Locate the cell with the specified text and output its (x, y) center coordinate. 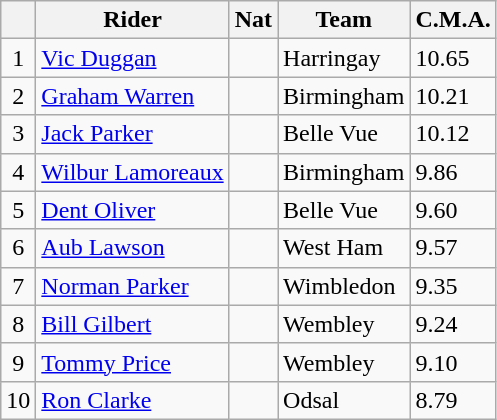
Norman Parker (132, 286)
10.12 (453, 134)
2 (18, 96)
8.79 (453, 400)
8 (18, 324)
Wimbledon (344, 286)
10 (18, 400)
5 (18, 210)
9.60 (453, 210)
Vic Duggan (132, 58)
Graham Warren (132, 96)
9 (18, 362)
Rider (132, 20)
Aub Lawson (132, 248)
10.65 (453, 58)
9.86 (453, 172)
Jack Parker (132, 134)
Dent Oliver (132, 210)
9.35 (453, 286)
Nat (253, 20)
Tommy Price (132, 362)
10.21 (453, 96)
Odsal (344, 400)
4 (18, 172)
West Ham (344, 248)
Wilbur Lamoreaux (132, 172)
Bill Gilbert (132, 324)
1 (18, 58)
3 (18, 134)
Harringay (344, 58)
6 (18, 248)
9.10 (453, 362)
C.M.A. (453, 20)
Team (344, 20)
7 (18, 286)
9.57 (453, 248)
Ron Clarke (132, 400)
9.24 (453, 324)
